Return (x, y) of the center of cell containing provided text 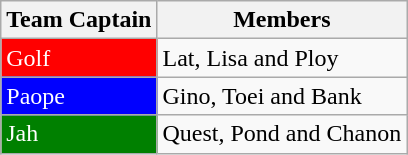
Quest, Pond and Chanon (282, 134)
Jah (79, 134)
Gino, Toei and Bank (282, 96)
Lat, Lisa and Ploy (282, 58)
Paope (79, 96)
Golf (79, 58)
Team Captain (79, 20)
Members (282, 20)
